Provide the (x, y) coordinate of the cell's center where the given text is located.  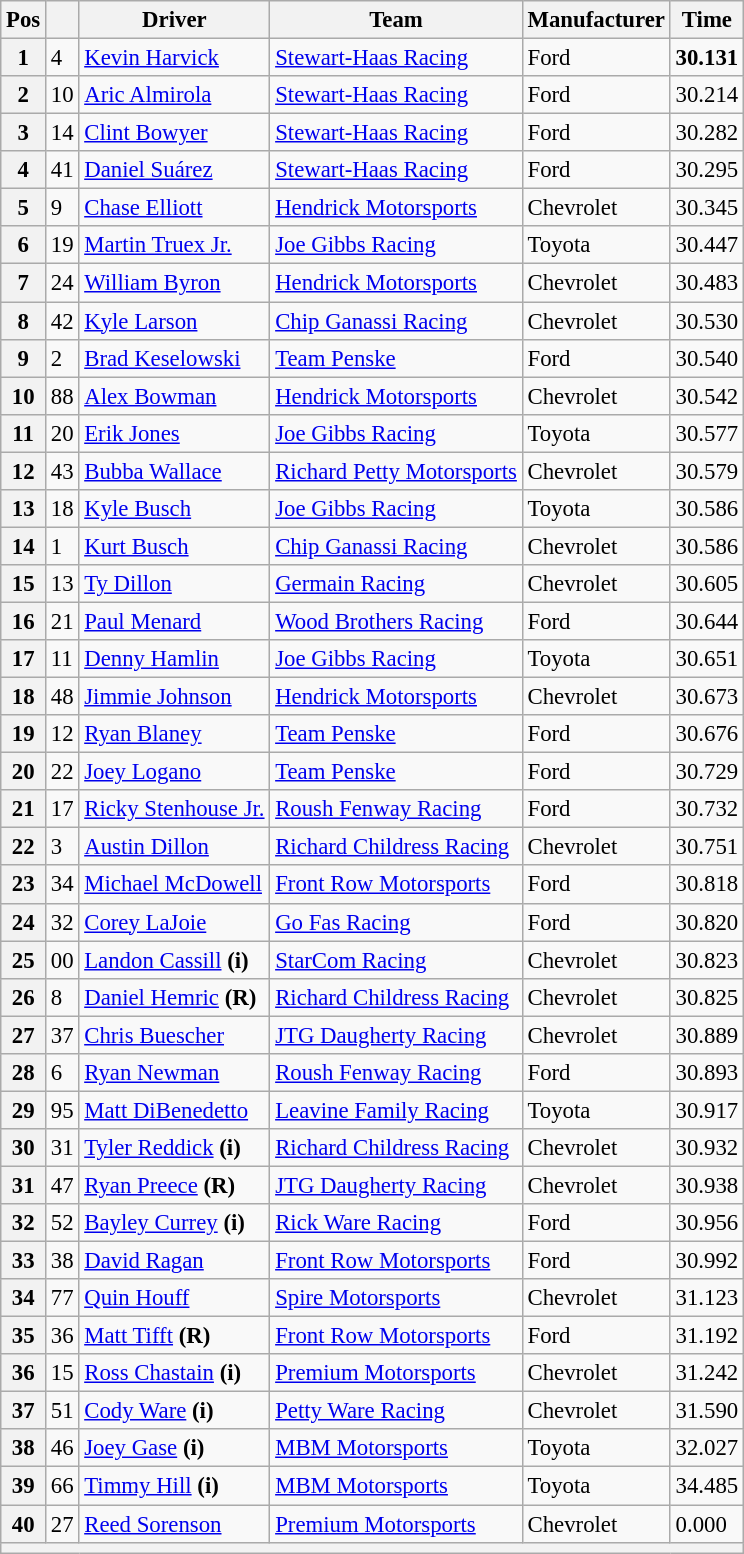
30.605 (706, 584)
Matt Tifft (R) (174, 1336)
Pos (24, 20)
5 (24, 208)
Paul Menard (174, 621)
26 (24, 997)
32.027 (706, 1449)
Daniel Hemric (R) (174, 997)
30.214 (706, 95)
30.932 (706, 1148)
Brad Keselowski (174, 358)
46 (62, 1449)
30.825 (706, 997)
30.542 (706, 396)
30.483 (706, 283)
29 (24, 1110)
30.447 (706, 245)
Ryan Newman (174, 1073)
31.192 (706, 1336)
30.893 (706, 1073)
30.820 (706, 922)
Erik Jones (174, 433)
30.530 (706, 321)
Driver (174, 20)
66 (62, 1486)
16 (24, 621)
Cody Ware (i) (174, 1411)
48 (62, 697)
30.282 (706, 133)
30.889 (706, 1035)
Alex Bowman (174, 396)
30.295 (706, 170)
Kyle Larson (174, 321)
31.242 (706, 1373)
30.992 (706, 1261)
Matt DiBenedetto (174, 1110)
30.917 (706, 1110)
23 (24, 885)
Ricky Stenhouse Jr. (174, 809)
Ryan Preece (R) (174, 1185)
30.345 (706, 208)
Aric Almirola (174, 95)
Corey LaJoie (174, 922)
Wood Brothers Racing (396, 621)
Petty Ware Racing (396, 1411)
40 (24, 1524)
31.590 (706, 1411)
Denny Hamlin (174, 659)
47 (62, 1185)
30.956 (706, 1223)
Kurt Busch (174, 546)
52 (62, 1223)
30.823 (706, 960)
Ryan Blaney (174, 734)
Go Fas Racing (396, 922)
41 (62, 170)
StarCom Racing (396, 960)
30.751 (706, 847)
Rick Ware Racing (396, 1223)
30.673 (706, 697)
Michael McDowell (174, 885)
William Byron (174, 283)
Quin Houff (174, 1298)
43 (62, 471)
35 (24, 1336)
Ross Chastain (i) (174, 1373)
30.644 (706, 621)
34.485 (706, 1486)
Clint Bowyer (174, 133)
95 (62, 1110)
Kevin Harvick (174, 58)
Germain Racing (396, 584)
30.577 (706, 433)
Joey Logano (174, 772)
Joey Gase (i) (174, 1449)
Landon Cassill (i) (174, 960)
Reed Sorenson (174, 1524)
30.732 (706, 809)
30.651 (706, 659)
Martin Truex Jr. (174, 245)
Spire Motorsports (396, 1298)
00 (62, 960)
Timmy Hill (i) (174, 1486)
Daniel Suárez (174, 170)
88 (62, 396)
31.123 (706, 1298)
Austin Dillon (174, 847)
39 (24, 1486)
Tyler Reddick (i) (174, 1148)
33 (24, 1261)
Leavine Family Racing (396, 1110)
Richard Petty Motorsports (396, 471)
30.579 (706, 471)
7 (24, 283)
Team (396, 20)
28 (24, 1073)
Bubba Wallace (174, 471)
30.818 (706, 885)
25 (24, 960)
30 (24, 1148)
30.676 (706, 734)
Jimmie Johnson (174, 697)
Chris Buescher (174, 1035)
77 (62, 1298)
Manufacturer (596, 20)
Kyle Busch (174, 509)
Time (706, 20)
30.131 (706, 58)
0.000 (706, 1524)
Chase Elliott (174, 208)
30.729 (706, 772)
30.938 (706, 1185)
Ty Dillon (174, 584)
David Ragan (174, 1261)
51 (62, 1411)
Bayley Currey (i) (174, 1223)
42 (62, 321)
30.540 (706, 358)
